From the cell containing the given text, extract its center point as [X, Y] coordinate. 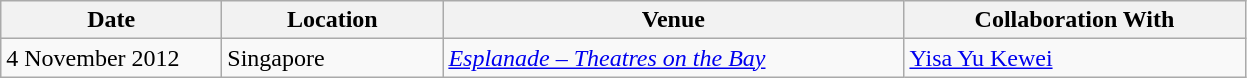
4 November 2012 [112, 58]
Esplanade – Theatres on the Bay [674, 58]
Singapore [332, 58]
Collaboration With [1074, 20]
Location [332, 20]
Date [112, 20]
Yisa Yu Kewei [1074, 58]
Venue [674, 20]
